Determine the (x, y) coordinate at the center of the cell enclosing the given text.  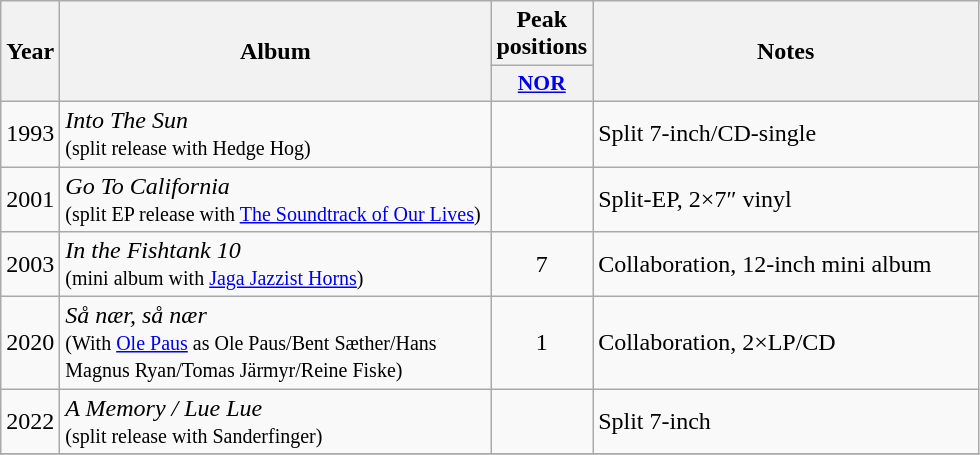
Split-EP, 2×7″ vinyl (786, 198)
Peak positions (542, 34)
2022 (30, 422)
Year (30, 52)
A Memory / Lue Lue (split release with Sanderfinger) (276, 422)
7 (542, 264)
Into The Sun (split release with Hedge Hog) (276, 134)
1993 (30, 134)
Album (276, 52)
2001 (30, 198)
Notes (786, 52)
Collaboration, 2×LP/CD (786, 343)
In the Fishtank 10 (mini album with Jaga Jazzist Horns) (276, 264)
Split 7-inch/CD-single (786, 134)
Så nær, så nær (With Ole Paus as Ole Paus/Bent Sæther/Hans Magnus Ryan/Tomas Järmyr/Reine Fiske) (276, 343)
Collaboration, 12-inch mini album (786, 264)
NOR (542, 84)
Go To California (split EP release with The Soundtrack of Our Lives) (276, 198)
2003 (30, 264)
1 (542, 343)
Split 7-inch (786, 422)
2020 (30, 343)
